Scan for the cell matching the given text and deliver its [X, Y] coordinate at center. 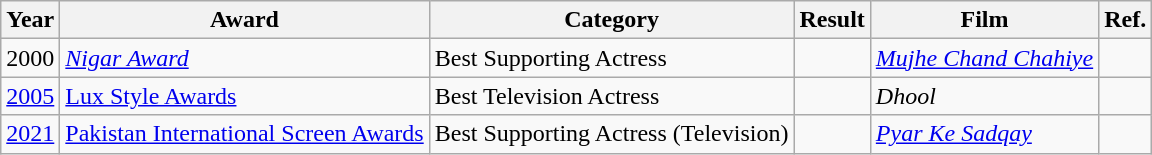
Film [984, 20]
Best Television Actress [612, 96]
Category [612, 20]
Pyar Ke Sadqay [984, 134]
Best Supporting Actress [612, 58]
Year [30, 20]
Best Supporting Actress (Television) [612, 134]
2000 [30, 58]
2005 [30, 96]
Dhool [984, 96]
Ref. [1126, 20]
Mujhe Chand Chahiye [984, 58]
Pakistan International Screen Awards [244, 134]
Award [244, 20]
Result [832, 20]
2021 [30, 134]
Nigar Award [244, 58]
Lux Style Awards [244, 96]
